Detect which cell encompasses the target text, then output its [x, y] center coordinate. 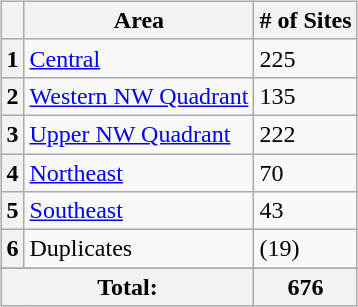
Western NW Quadrant [139, 96]
5 [12, 211]
70 [306, 173]
1 [12, 58]
135 [306, 96]
6 [12, 249]
222 [306, 134]
43 [306, 211]
2 [12, 96]
Southeast [139, 211]
# of Sites [306, 20]
225 [306, 58]
4 [12, 173]
3 [12, 134]
Northeast [139, 173]
Central [139, 58]
Total: [128, 287]
676 [306, 287]
Upper NW Quadrant [139, 134]
Area [139, 20]
Duplicates [139, 249]
(19) [306, 249]
